Pinpoint the cell where the given text exists, returning its (X, Y) midpoint coordinate. 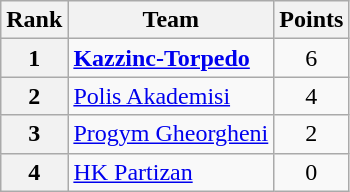
Kazzinc-Torpedo (171, 58)
Team (171, 20)
0 (312, 172)
6 (312, 58)
Points (312, 20)
Progym Gheorgheni (171, 134)
1 (34, 58)
Polis Akademisi (171, 96)
3 (34, 134)
Rank (34, 20)
HK Partizan (171, 172)
